Locate the cell with the specified text and output its [X, Y] center coordinate. 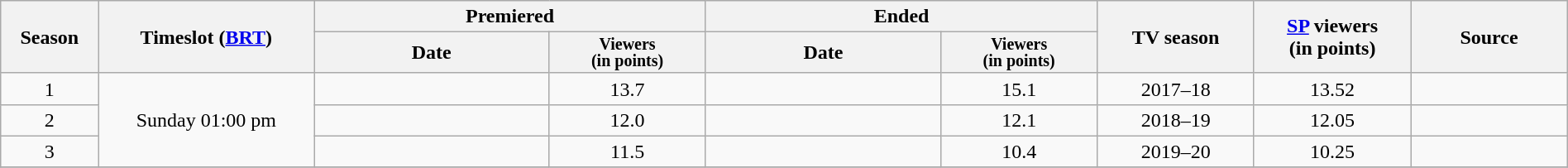
Season [50, 37]
Premiered [510, 17]
12.0 [627, 120]
13.52 [1331, 89]
Ended [901, 17]
12.05 [1331, 120]
TV season [1176, 37]
3 [50, 151]
SP viewers(in points) [1331, 37]
13.7 [627, 89]
Sunday 01:00 pm [207, 120]
Source [1489, 37]
10.25 [1331, 151]
15.1 [1019, 89]
Timeslot (BRT) [207, 37]
2 [50, 120]
10.4 [1019, 151]
1 [50, 89]
2018–19 [1176, 120]
12.1 [1019, 120]
2017–18 [1176, 89]
2019–20 [1176, 151]
11.5 [627, 151]
